Pinpoint the cell where the given text exists, returning its [X, Y] midpoint coordinate. 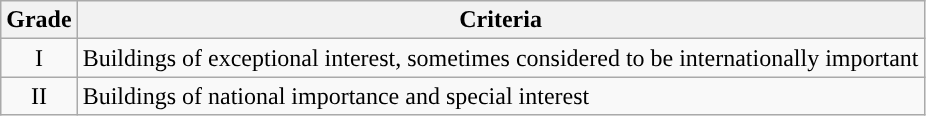
Buildings of national importance and special interest [500, 96]
I [39, 58]
Grade [39, 20]
Criteria [500, 20]
Buildings of exceptional interest, sometimes considered to be internationally important [500, 58]
II [39, 96]
